Return (X, Y) of the center of cell containing provided text 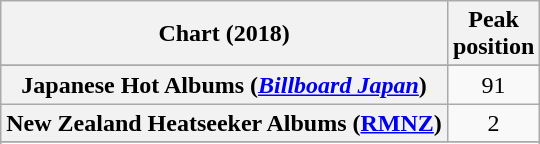
Peakposition (493, 34)
Chart (2018) (224, 34)
Japanese Hot Albums (Billboard Japan) (224, 85)
2 (493, 123)
New Zealand Heatseeker Albums (RMNZ) (224, 123)
91 (493, 85)
